Pinpoint the cell where the given text exists, returning its (x, y) midpoint coordinate. 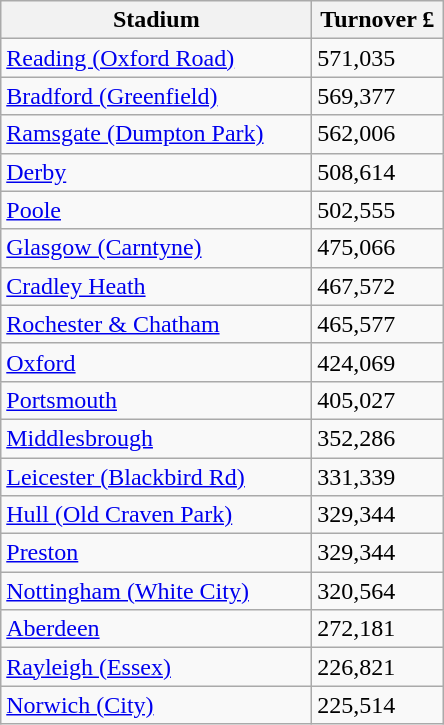
465,577 (378, 324)
Rayleigh (Essex) (156, 667)
Leicester (Blackbird Rd) (156, 477)
Stadium (156, 20)
502,555 (378, 210)
571,035 (378, 58)
467,572 (378, 286)
Derby (156, 172)
Reading (Oxford Road) (156, 58)
Preston (156, 553)
Portsmouth (156, 400)
562,006 (378, 134)
405,027 (378, 400)
Oxford (156, 362)
Aberdeen (156, 629)
508,614 (378, 172)
424,069 (378, 362)
Ramsgate (Dumpton Park) (156, 134)
Poole (156, 210)
475,066 (378, 248)
Bradford (Greenfield) (156, 96)
Hull (Old Craven Park) (156, 515)
Glasgow (Carntyne) (156, 248)
226,821 (378, 667)
Norwich (City) (156, 705)
352,286 (378, 438)
320,564 (378, 591)
Middlesbrough (156, 438)
569,377 (378, 96)
225,514 (378, 705)
272,181 (378, 629)
Cradley Heath (156, 286)
Rochester & Chatham (156, 324)
Turnover £ (378, 20)
331,339 (378, 477)
Nottingham (White City) (156, 591)
